Pinpoint the cell where the given text exists, returning its (x, y) midpoint coordinate. 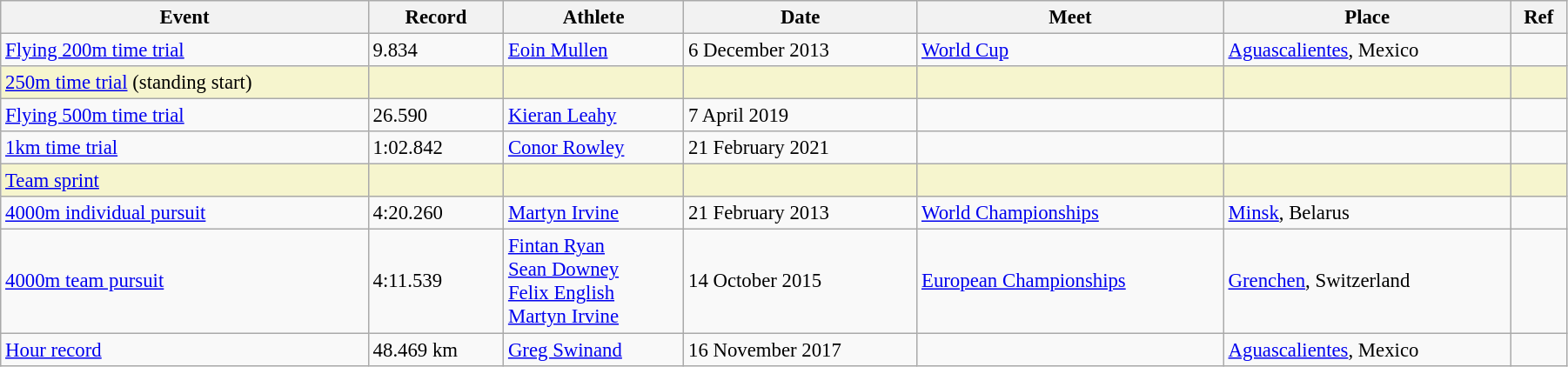
Fintan RyanSean DowneyFelix EnglishMartyn Irvine (593, 282)
1km time trial (184, 148)
16 November 2017 (801, 350)
4000m team pursuit (184, 282)
World Cup (1070, 50)
European Championships (1070, 282)
Place (1367, 17)
21 February 2021 (801, 148)
Flying 200m time trial (184, 50)
48.469 km (435, 350)
Meet (1070, 17)
Athlete (593, 17)
Ref (1538, 17)
Record (435, 17)
4000m individual pursuit (184, 213)
World Championships (1070, 213)
26.590 (435, 116)
21 February 2013 (801, 213)
Grenchen, Switzerland (1367, 282)
Event (184, 17)
7 April 2019 (801, 116)
250m time trial (standing start) (184, 83)
Hour record (184, 350)
Flying 500m time trial (184, 116)
Date (801, 17)
14 October 2015 (801, 282)
Greg Swinand (593, 350)
Kieran Leahy (593, 116)
Eoin Mullen (593, 50)
4:11.539 (435, 282)
6 December 2013 (801, 50)
Martyn Irvine (593, 213)
Conor Rowley (593, 148)
Minsk, Belarus (1367, 213)
Team sprint (184, 181)
1:02.842 (435, 148)
4:20.260 (435, 213)
9.834 (435, 50)
